Scan for the cell matching the given text and deliver its (X, Y) coordinate at center. 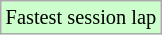
Fastest session lap (81, 17)
